Pinpoint the cell where the given text exists, returning its [X, Y] midpoint coordinate. 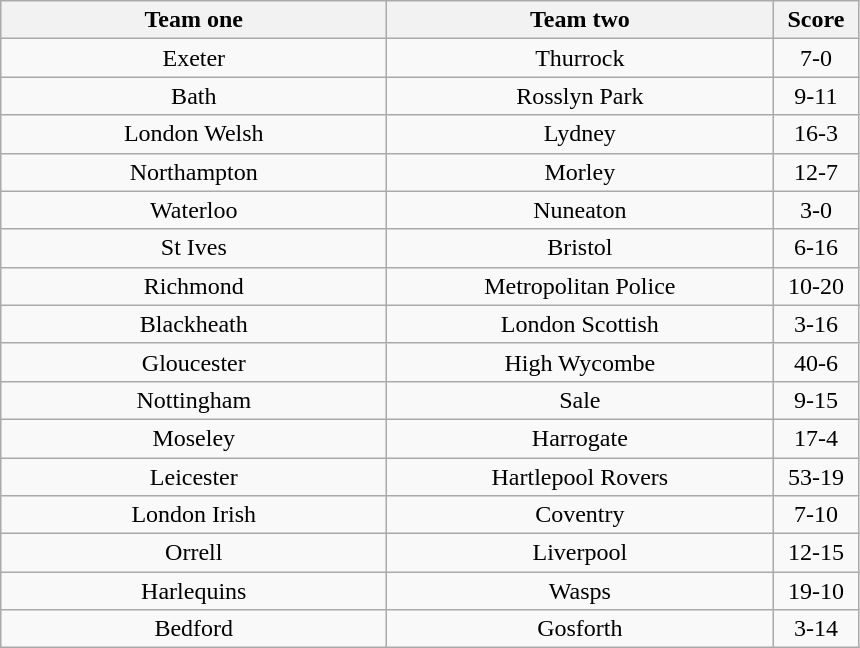
Bedford [194, 629]
Gosforth [580, 629]
Harlequins [194, 591]
Leicester [194, 477]
53-19 [816, 477]
Morley [580, 172]
Wasps [580, 591]
Team two [580, 20]
9-15 [816, 400]
9-11 [816, 96]
St Ives [194, 248]
Gloucester [194, 362]
Nottingham [194, 400]
Richmond [194, 286]
40-6 [816, 362]
Team one [194, 20]
Nuneaton [580, 210]
Hartlepool Rovers [580, 477]
12-15 [816, 553]
3-0 [816, 210]
7-10 [816, 515]
Score [816, 20]
17-4 [816, 438]
Blackheath [194, 324]
Liverpool [580, 553]
London Irish [194, 515]
12-7 [816, 172]
High Wycombe [580, 362]
3-14 [816, 629]
Rosslyn Park [580, 96]
6-16 [816, 248]
19-10 [816, 591]
Bristol [580, 248]
London Scottish [580, 324]
Metropolitan Police [580, 286]
Moseley [194, 438]
Lydney [580, 134]
Northampton [194, 172]
Bath [194, 96]
Harrogate [580, 438]
Coventry [580, 515]
Sale [580, 400]
Waterloo [194, 210]
10-20 [816, 286]
7-0 [816, 58]
London Welsh [194, 134]
16-3 [816, 134]
3-16 [816, 324]
Thurrock [580, 58]
Exeter [194, 58]
Orrell [194, 553]
